Detect which cell encompasses the target text, then output its (x, y) center coordinate. 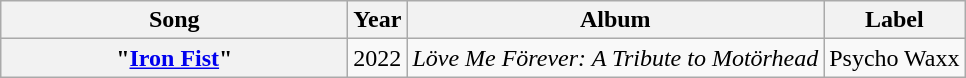
Album (616, 20)
Löve Me Förever: A Tribute to Motörhead (616, 58)
Label (894, 20)
2022 (378, 58)
Year (378, 20)
"Iron Fist" (174, 58)
Psycho Waxx (894, 58)
Song (174, 20)
